Return the [X, Y] coordinate for the center point of the cell that contains the specified text.  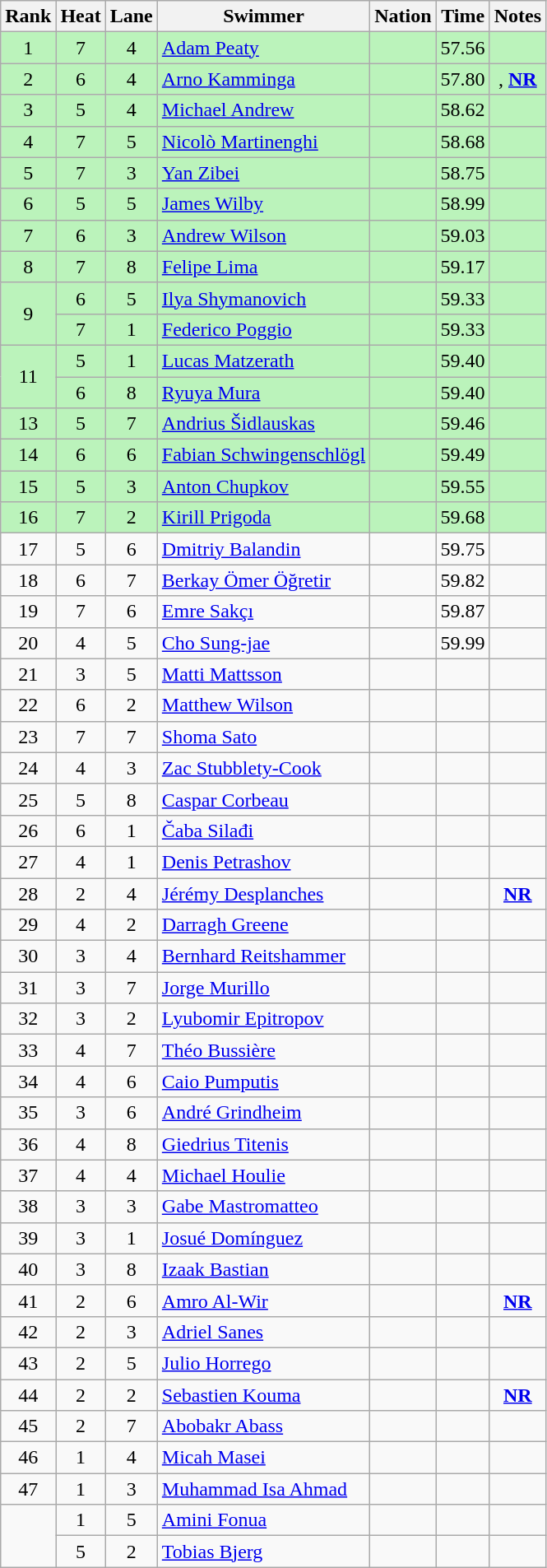
43 [28, 1363]
20 [28, 643]
42 [28, 1332]
15 [28, 486]
58.99 [462, 204]
Arno Kamminga [263, 79]
32 [28, 1019]
Heat [81, 16]
Michael Andrew [263, 110]
Emre Sakçı [263, 612]
28 [28, 893]
21 [28, 674]
Josué Domínguez [263, 1238]
Yan Zibei [263, 173]
James Wilby [263, 204]
Andrew Wilson [263, 235]
19 [28, 612]
59.68 [462, 518]
Gabe Mastromatteo [263, 1207]
Cho Sung-jae [263, 643]
Andrius Šidlauskas [263, 424]
59.55 [462, 486]
59.99 [462, 643]
47 [28, 1489]
Ryuya Mura [263, 393]
Notes [517, 16]
Lyubomir Epitropov [263, 1019]
Amro Al-Wir [263, 1300]
Zac Stubblety-Cook [263, 768]
57.80 [462, 79]
Adam Peaty [263, 48]
Anton Chupkov [263, 486]
17 [28, 549]
Kirill Prigoda [263, 518]
59.17 [462, 267]
Tobias Bjerg [263, 1552]
Sebastien Kouma [263, 1395]
24 [28, 768]
44 [28, 1395]
Shoma Sato [263, 737]
Berkay Ömer Öğretir [263, 580]
Giedrius Titenis [263, 1144]
46 [28, 1458]
Federico Poggio [263, 329]
Jorge Murillo [263, 988]
16 [28, 518]
9 [28, 314]
33 [28, 1050]
59.03 [462, 235]
Time [462, 16]
André Grindheim [263, 1113]
, NR [517, 79]
Rank [28, 16]
Denis Petrashov [263, 862]
Lane [132, 16]
Adriel Sanes [263, 1332]
59.75 [462, 549]
36 [28, 1144]
58.68 [462, 142]
11 [28, 376]
Darragh Greene [263, 925]
Matti Mattsson [263, 674]
37 [28, 1175]
40 [28, 1269]
Muhammad Isa Ahmad [263, 1489]
18 [28, 580]
22 [28, 705]
59.49 [462, 455]
Dmitriy Balandin [263, 549]
Felipe Lima [263, 267]
59.82 [462, 580]
58.62 [462, 110]
29 [28, 925]
58.75 [462, 173]
26 [28, 831]
Julio Horrego [263, 1363]
Nicolò Martinenghi [263, 142]
14 [28, 455]
59.46 [462, 424]
45 [28, 1426]
Bernhard Reitshammer [263, 956]
Caspar Corbeau [263, 799]
Fabian Schwingenschlögl [263, 455]
Jérémy Desplanches [263, 893]
13 [28, 424]
30 [28, 956]
Čaba Silađi [263, 831]
Théo Bussière [263, 1050]
Nation [403, 16]
Caio Pumputis [263, 1082]
38 [28, 1207]
Swimmer [263, 16]
35 [28, 1113]
27 [28, 862]
Michael Houlie [263, 1175]
23 [28, 737]
Ilya Shymanovich [263, 298]
34 [28, 1082]
Matthew Wilson [263, 705]
25 [28, 799]
Micah Masei [263, 1458]
57.56 [462, 48]
Amini Fonua [263, 1520]
41 [28, 1300]
39 [28, 1238]
Izaak Bastian [263, 1269]
Lucas Matzerath [263, 361]
31 [28, 988]
Abobakr Abass [263, 1426]
59.87 [462, 612]
